For the text-containing cell, return its midpoint in (x, y) coordinate format. 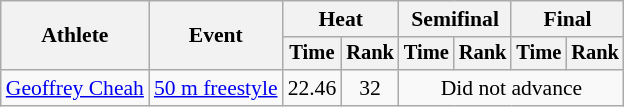
Event (216, 36)
Athlete (75, 36)
Final (567, 19)
Did not advance (512, 88)
50 m freestyle (216, 88)
32 (370, 88)
Geoffrey Cheah (75, 88)
Semifinal (455, 19)
Heat (341, 19)
22.46 (312, 88)
